Return [x, y] of the center of cell containing provided text 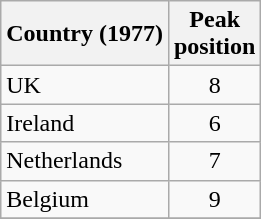
Belgium [85, 199]
Netherlands [85, 161]
UK [85, 85]
Country (1977) [85, 34]
Peakposition [214, 34]
9 [214, 199]
8 [214, 85]
7 [214, 161]
6 [214, 123]
Ireland [85, 123]
